Pinpoint the cell where the given text exists, returning its [X, Y] midpoint coordinate. 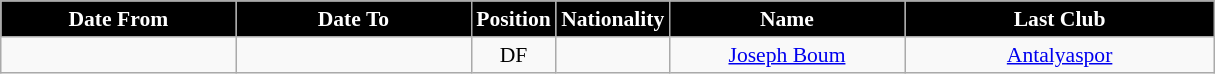
Date From [118, 19]
Date To [354, 19]
Last Club [1060, 19]
Nationality [612, 19]
DF [514, 55]
Joseph Boum [786, 55]
Antalyaspor [1060, 55]
Position [514, 19]
Name [786, 19]
